From the cell containing the given text, extract its center point as (X, Y) coordinate. 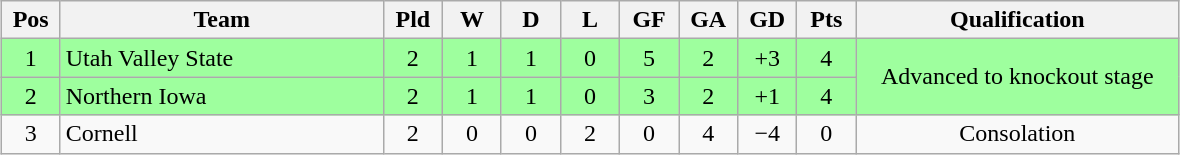
Cornell (222, 134)
Northern Iowa (222, 96)
L (590, 20)
W (472, 20)
Utah Valley State (222, 58)
+1 (768, 96)
5 (650, 58)
Qualification (1018, 20)
GF (650, 20)
GD (768, 20)
+3 (768, 58)
D (530, 20)
Consolation (1018, 134)
GA (708, 20)
Pos (30, 20)
Pld (412, 20)
Team (222, 20)
Advanced to knockout stage (1018, 77)
−4 (768, 134)
Pts (826, 20)
